Extract the (x, y) coordinate from the center of the cell holding the provided text.  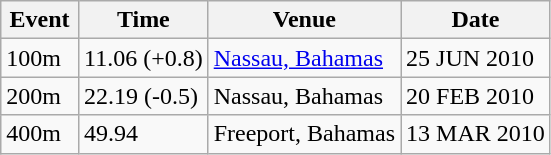
11.06 (+0.8) (143, 58)
20 FEB 2010 (476, 96)
Date (476, 20)
Freeport, Bahamas (304, 134)
25 JUN 2010 (476, 58)
Time (143, 20)
22.19 (-0.5) (143, 96)
Venue (304, 20)
49.94 (143, 134)
Event (40, 20)
200m (40, 96)
100m (40, 58)
13 MAR 2010 (476, 134)
400m (40, 134)
